For the text-containing cell, return its midpoint in [x, y] coordinate format. 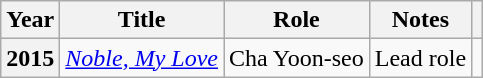
Role [297, 20]
Lead role [420, 58]
2015 [30, 58]
Cha Yoon-seo [297, 58]
Notes [420, 20]
Title [142, 20]
Noble, My Love [142, 58]
Year [30, 20]
